Search for the cell housing the specified text and yield its (x, y) center coordinate. 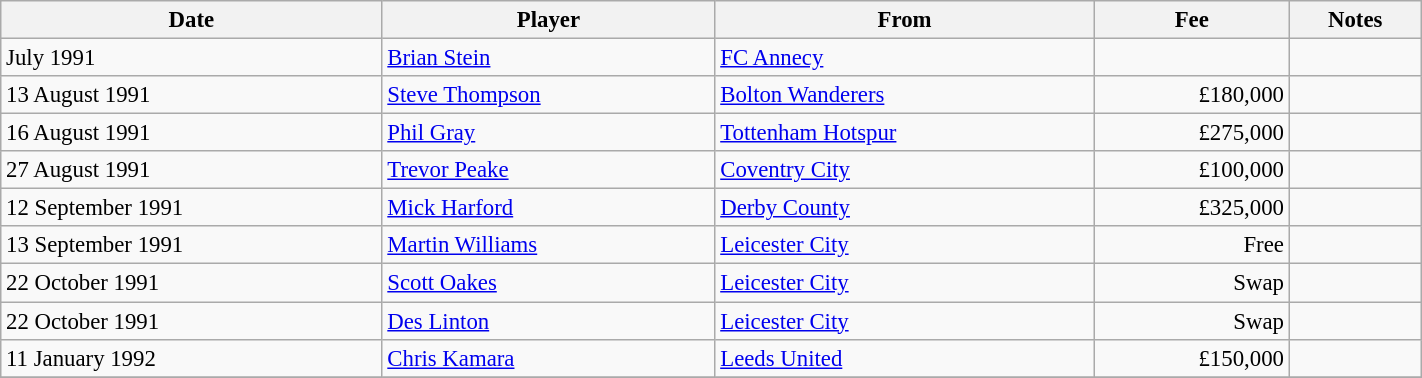
13 September 1991 (192, 245)
16 August 1991 (192, 133)
27 August 1991 (192, 170)
Tottenham Hotspur (904, 133)
Steve Thompson (548, 95)
Free (1192, 245)
Scott Oakes (548, 283)
Bolton Wanderers (904, 95)
£150,000 (1192, 358)
FC Annecy (904, 58)
Des Linton (548, 321)
From (904, 20)
July 1991 (192, 58)
£100,000 (1192, 170)
£325,000 (1192, 208)
Leeds United (904, 358)
Chris Kamara (548, 358)
Derby County (904, 208)
Trevor Peake (548, 170)
Date (192, 20)
£275,000 (1192, 133)
Player (548, 20)
Phil Gray (548, 133)
Coventry City (904, 170)
11 January 1992 (192, 358)
12 September 1991 (192, 208)
Brian Stein (548, 58)
Notes (1355, 20)
Mick Harford (548, 208)
13 August 1991 (192, 95)
£180,000 (1192, 95)
Martin Williams (548, 245)
Fee (1192, 20)
